Output the (x, y) coordinate of the center of the cell containing the given text.  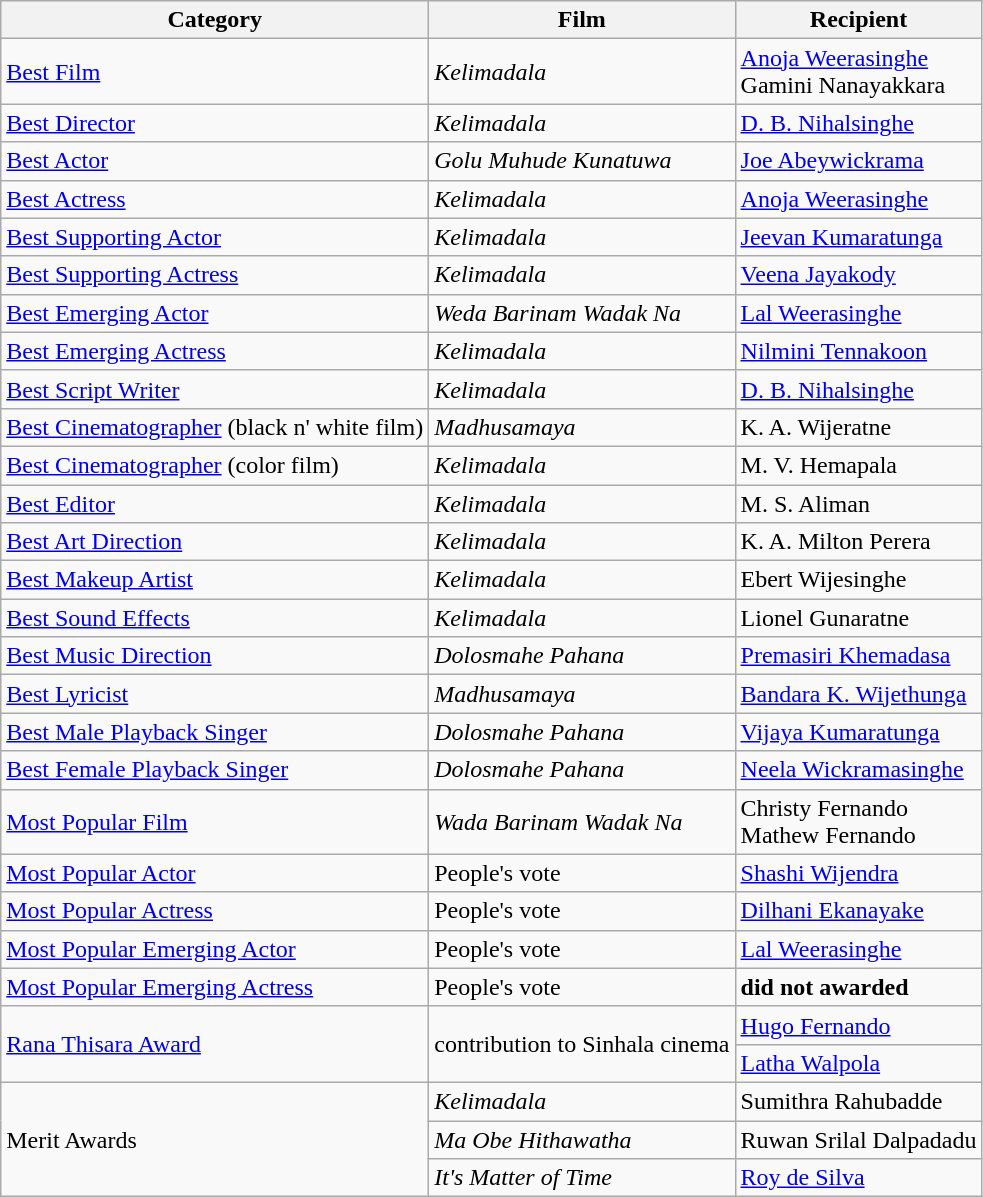
It's Matter of Time (582, 1178)
Best Editor (215, 503)
Category (215, 20)
Vijaya Kumaratunga (858, 732)
Weda Barinam Wadak Na (582, 313)
Roy de Silva (858, 1178)
Best Sound Effects (215, 618)
Hugo Fernando (858, 1025)
Shashi Wijendra (858, 873)
Jeevan Kumaratunga (858, 237)
Premasiri Khemadasa (858, 656)
M. V. Hemapala (858, 465)
M. S. Aliman (858, 503)
Best Lyricist (215, 694)
Best Actress (215, 199)
Best Male Playback Singer (215, 732)
Best Music Direction (215, 656)
Best Emerging Actor (215, 313)
Joe Abeywickrama (858, 161)
Best Film (215, 72)
Ruwan Srilal Dalpadadu (858, 1139)
K. A. Wijeratne (858, 427)
Bandara K. Wijethunga (858, 694)
Ebert Wijesinghe (858, 580)
Best Cinematographer (black n' white film) (215, 427)
Most Popular Actor (215, 873)
Sumithra Rahubadde (858, 1101)
Neela Wickramasinghe (858, 770)
Best Female Playback Singer (215, 770)
Best Actor (215, 161)
Most Popular Actress (215, 911)
Lionel Gunaratne (858, 618)
Anoja Weerasinghe Gamini Nanayakkara (858, 72)
Most Popular Emerging Actress (215, 987)
Latha Walpola (858, 1063)
Most Popular Film (215, 822)
Best Makeup Artist (215, 580)
Ma Obe Hithawatha (582, 1139)
Best Cinematographer (color film) (215, 465)
Veena Jayakody (858, 275)
Best Supporting Actor (215, 237)
Best Supporting Actress (215, 275)
Film (582, 20)
Most Popular Emerging Actor (215, 949)
Rana Thisara Award (215, 1044)
Anoja Weerasinghe (858, 199)
Recipient (858, 20)
Dilhani Ekanayake (858, 911)
Golu Muhude Kunatuwa (582, 161)
contribution to Sinhala cinema (582, 1044)
Wada Barinam Wadak Na (582, 822)
Best Emerging Actress (215, 351)
Nilmini Tennakoon (858, 351)
Best Director (215, 123)
Best Script Writer (215, 389)
Best Art Direction (215, 542)
Merit Awards (215, 1139)
did not awarded (858, 987)
Christy Fernando Mathew Fernando (858, 822)
K. A. Milton Perera (858, 542)
